Search for the cell housing the specified text and yield its [x, y] center coordinate. 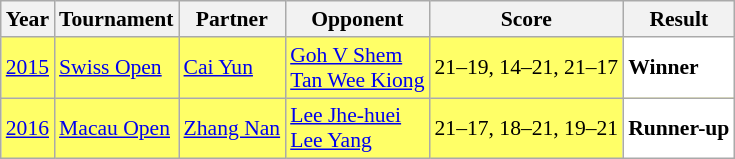
21–19, 14–21, 21–17 [527, 68]
Tournament [116, 19]
Result [678, 19]
Year [28, 19]
Macau Open [116, 128]
Partner [232, 19]
Goh V Shem Tan Wee Kiong [357, 68]
Swiss Open [116, 68]
Runner-up [678, 128]
Cai Yun [232, 68]
Zhang Nan [232, 128]
21–17, 18–21, 19–21 [527, 128]
2015 [28, 68]
Lee Jhe-huei Lee Yang [357, 128]
2016 [28, 128]
Opponent [357, 19]
Score [527, 19]
Winner [678, 68]
